Find where the given text appears and provide that cell's center as [x, y] coordinate. 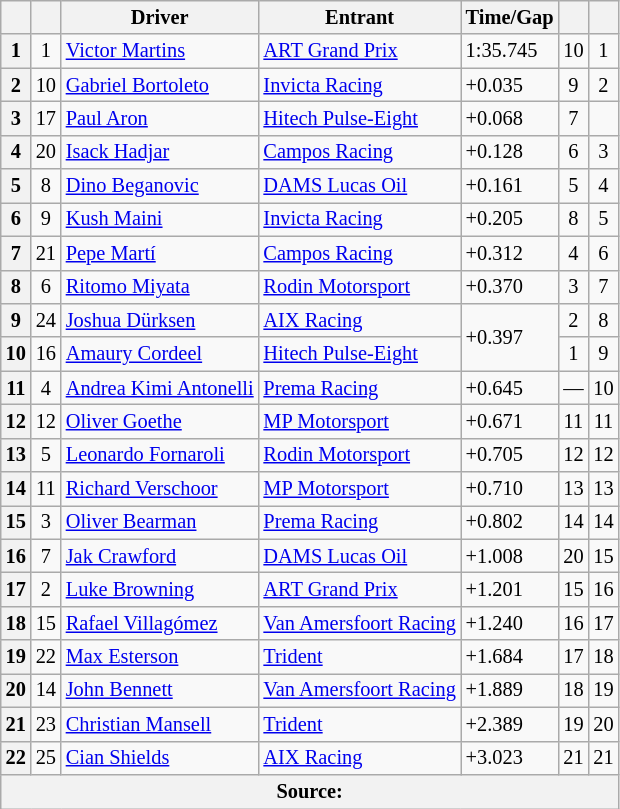
Joshua Dürksen [160, 320]
Richard Verschoor [160, 489]
+0.068 [510, 118]
+0.370 [510, 287]
+0.161 [510, 186]
+1.240 [510, 623]
+0.205 [510, 219]
Victor Martins [160, 51]
Paul Aron [160, 118]
Gabriel Bortoleto [160, 85]
+0.710 [510, 489]
Pepe Martí [160, 253]
1:35.745 [510, 51]
+1.201 [510, 589]
+0.035 [510, 85]
Cian Shields [160, 758]
+3.023 [510, 758]
Ritomo Miyata [160, 287]
+1.684 [510, 657]
25 [46, 758]
Andrea Kimi Antonelli [160, 388]
Dino Beganovic [160, 186]
Christian Mansell [160, 724]
+2.389 [510, 724]
+1.889 [510, 690]
+0.312 [510, 253]
John Bennett [160, 690]
Amaury Cordeel [160, 354]
Luke Browning [160, 589]
+0.397 [510, 336]
24 [46, 320]
Rafael Villagómez [160, 623]
— [573, 388]
Leonardo Fornaroli [160, 455]
Jak Crawford [160, 556]
Oliver Bearman [160, 522]
+0.671 [510, 421]
Source: [310, 791]
Isack Hadjar [160, 152]
Oliver Goethe [160, 421]
+0.645 [510, 388]
+0.802 [510, 522]
+0.128 [510, 152]
23 [46, 724]
Kush Maini [160, 219]
+0.705 [510, 455]
Time/Gap [510, 17]
Max Esterson [160, 657]
Driver [160, 17]
+1.008 [510, 556]
Entrant [360, 17]
